From the cell containing the given text, extract its center point as [x, y] coordinate. 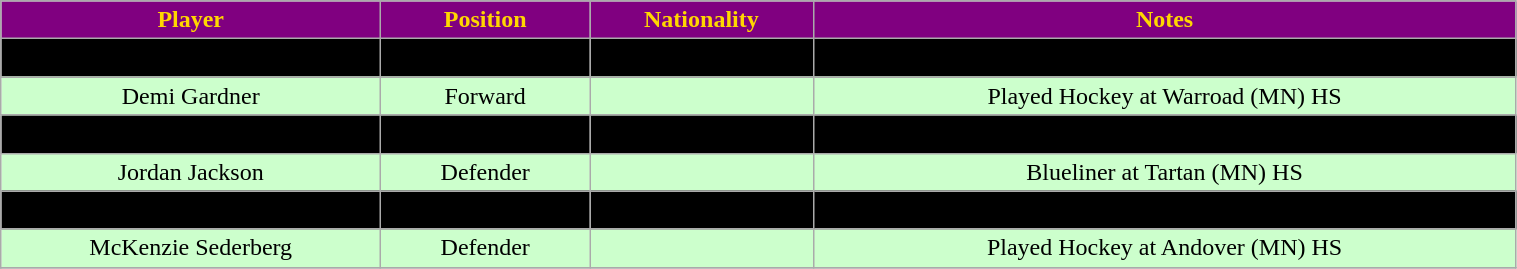
Notes [1164, 20]
Taylor Gulenchyn [191, 134]
Jordan Jackson [191, 172]
Player [191, 20]
Attended Chaska-Chanhassen (MN) HS [1164, 210]
Member of Minnesota Revolution [1164, 134]
Position [486, 20]
Sofia Poinar [191, 210]
Played Hockey at Warroad (MN) HS [1164, 96]
Played Hockey at Andover (MN) HS [1164, 248]
Attended Lakeville South (MN) HS [1164, 58]
Chloe Crosby [191, 58]
Goaltender [486, 58]
Blueliner at Tartan (MN) HS [1164, 172]
Demi Gardner [191, 96]
McKenzie Sederberg [191, 248]
Nationality [702, 20]
